Extract the [x, y] coordinate from the center of the cell holding the provided text.  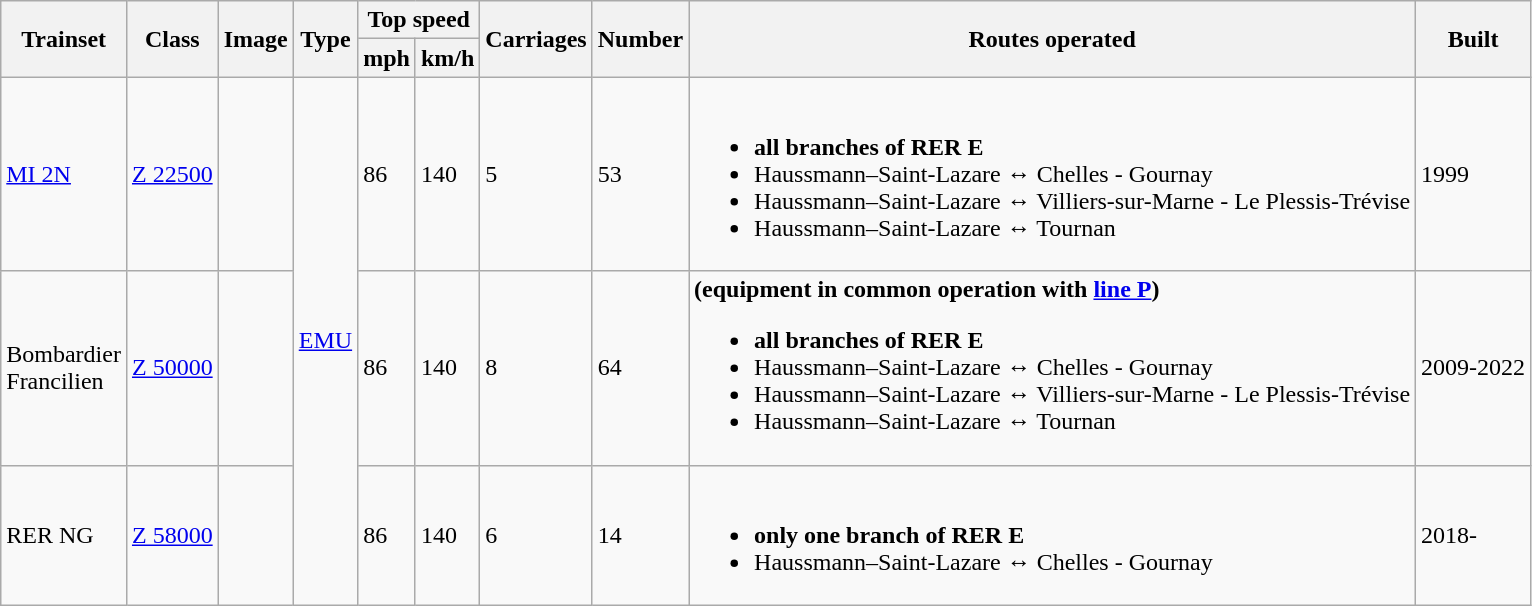
km/h [447, 58]
only one branch of RER EHaussmann–Saint-Lazare ↔ Chelles - Gournay [1052, 535]
Carriages [536, 39]
Z 22500 [172, 174]
Top speed [419, 20]
Type [325, 39]
Image [256, 39]
Built [1474, 39]
2018- [1474, 535]
Number [640, 39]
1999 [1474, 174]
Z 50000 [172, 368]
mph [387, 58]
EMU [325, 341]
14 [640, 535]
Trainset [64, 39]
5 [536, 174]
BombardierFrancilien [64, 368]
Routes operated [1052, 39]
2009-2022 [1474, 368]
Class [172, 39]
53 [640, 174]
64 [640, 368]
8 [536, 368]
RER NG [64, 535]
6 [536, 535]
MI 2N [64, 174]
Z 58000 [172, 535]
